Identify which cell holds the provided text, then report its [x, y] central coordinate. 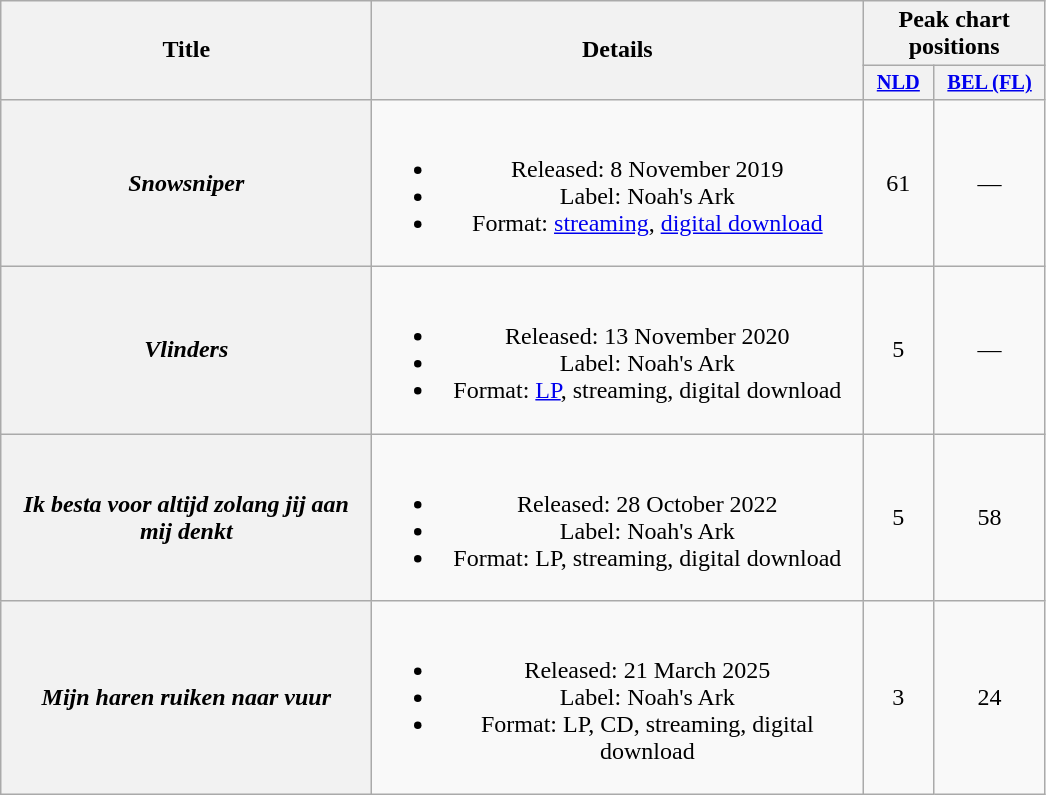
Vlinders [186, 350]
Snowsniper [186, 182]
Mijn haren ruiken naar vuur [186, 698]
Title [186, 50]
Details [618, 50]
Released: 21 March 2025Label: Noah's ArkFormat: LP, CD, streaming, digital download [618, 698]
Released: 28 October 2022Label: Noah's ArkFormat: LP, streaming, digital download [618, 518]
Ik besta voor altijd zolang jij aan mij denkt [186, 518]
Released: 13 November 2020Label: Noah's ArkFormat: LP, streaming, digital download [618, 350]
NLD [898, 83]
58 [990, 518]
3 [898, 698]
Peak chart positions [954, 34]
24 [990, 698]
61 [898, 182]
BEL (FL) [990, 83]
Released: 8 November 2019Label: Noah's ArkFormat: streaming, digital download [618, 182]
